Identify which cell holds the provided text, then report its (X, Y) central coordinate. 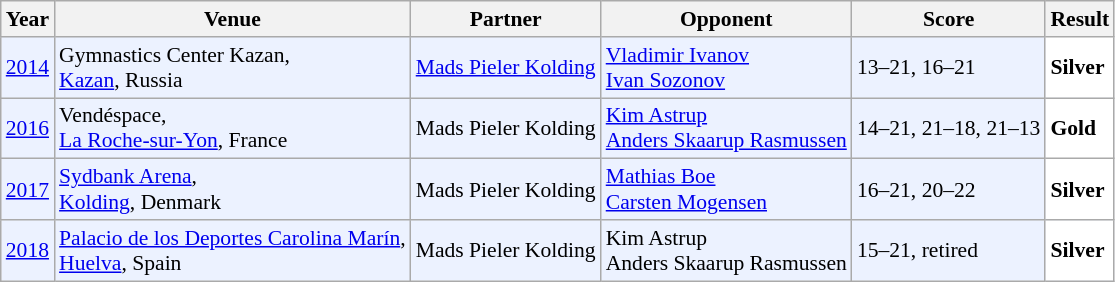
Year (28, 19)
Score (949, 19)
Result (1080, 19)
Palacio de los Deportes Carolina Marín,Huelva, Spain (232, 250)
14–21, 21–18, 21–13 (949, 128)
15–21, retired (949, 250)
Venue (232, 19)
16–21, 20–22 (949, 190)
2014 (28, 68)
13–21, 16–21 (949, 68)
Vladimir Ivanov Ivan Sozonov (726, 68)
Sydbank Arena,Kolding, Denmark (232, 190)
Partner (506, 19)
2018 (28, 250)
Vendéspace,La Roche-sur-Yon, France (232, 128)
Mathias Boe Carsten Mogensen (726, 190)
Gymnastics Center Kazan,Kazan, Russia (232, 68)
Gold (1080, 128)
2016 (28, 128)
Opponent (726, 19)
2017 (28, 190)
